Search for the cell housing the specified text and yield its (x, y) center coordinate. 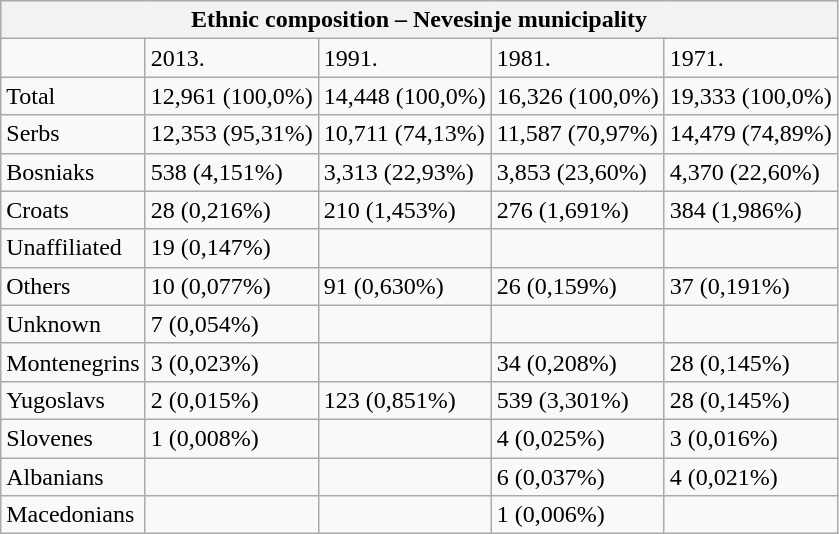
10 (0,077%) (232, 286)
7 (0,054%) (232, 324)
Macedonians (73, 515)
Unaffiliated (73, 248)
12,353 (95,31%) (232, 134)
Bosniaks (73, 172)
91 (0,630%) (404, 286)
3 (0,023%) (232, 362)
4,370 (22,60%) (750, 172)
1 (0,008%) (232, 438)
19 (0,147%) (232, 248)
37 (0,191%) (750, 286)
14,448 (100,0%) (404, 96)
34 (0,208%) (578, 362)
Slovenes (73, 438)
276 (1,691%) (578, 210)
4 (0,025%) (578, 438)
3,313 (22,93%) (404, 172)
28 (0,216%) (232, 210)
2013. (232, 58)
210 (1,453%) (404, 210)
11,587 (70,97%) (578, 134)
19,333 (100,0%) (750, 96)
1971. (750, 58)
Unknown (73, 324)
3,853 (23,60%) (578, 172)
1991. (404, 58)
10,711 (74,13%) (404, 134)
26 (0,159%) (578, 286)
539 (3,301%) (578, 400)
538 (4,151%) (232, 172)
4 (0,021%) (750, 477)
Croats (73, 210)
1981. (578, 58)
Total (73, 96)
Others (73, 286)
12,961 (100,0%) (232, 96)
6 (0,037%) (578, 477)
Serbs (73, 134)
384 (1,986%) (750, 210)
3 (0,016%) (750, 438)
16,326 (100,0%) (578, 96)
1 (0,006%) (578, 515)
123 (0,851%) (404, 400)
Ethnic composition – Nevesinje municipality (420, 20)
Albanians (73, 477)
14,479 (74,89%) (750, 134)
Yugoslavs (73, 400)
2 (0,015%) (232, 400)
Montenegrins (73, 362)
